For the text-containing cell, return its midpoint in (x, y) coordinate format. 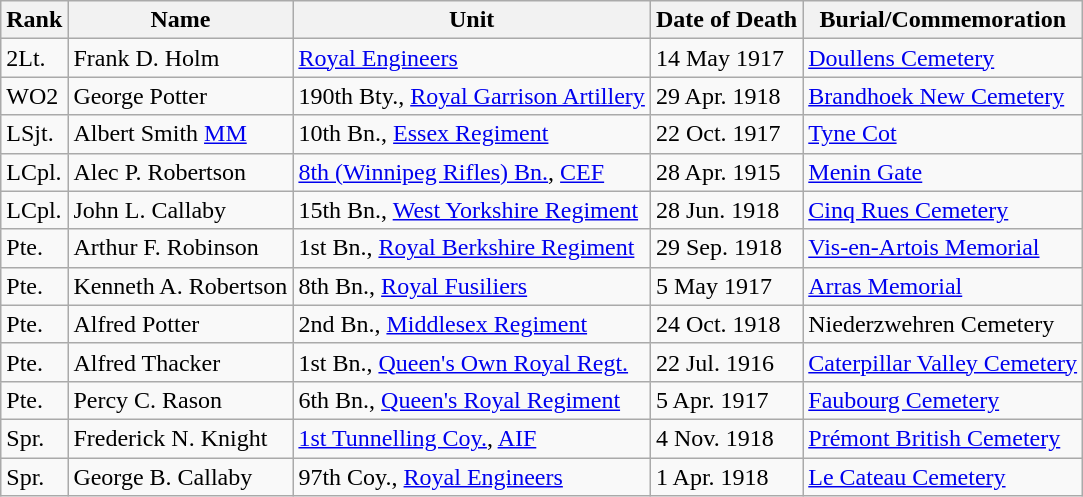
Alfred Potter (180, 324)
Arras Memorial (943, 286)
15th Bn., West Yorkshire Regiment (472, 210)
Name (180, 20)
Arthur F. Robinson (180, 248)
Doullens Cemetery (943, 58)
George Potter (180, 96)
28 Jun. 1918 (726, 210)
Date of Death (726, 20)
22 Oct. 1917 (726, 134)
Le Cateau Cemetery (943, 477)
Alec P. Robertson (180, 172)
Faubourg Cemetery (943, 400)
Prémont British Cemetery (943, 438)
Royal Engineers (472, 58)
22 Jul. 1916 (726, 362)
Niederzwehren Cemetery (943, 324)
Unit (472, 20)
190th Bty., Royal Garrison Artillery (472, 96)
Burial/Commemoration (943, 20)
Menin Gate (943, 172)
Rank (34, 20)
Brandhoek New Cemetery (943, 96)
Alfred Thacker (180, 362)
1 Apr. 1918 (726, 477)
Kenneth A. Robertson (180, 286)
Caterpillar Valley Cemetery (943, 362)
Albert Smith MM (180, 134)
14 May 1917 (726, 58)
10th Bn., Essex Regiment (472, 134)
8th (Winnipeg Rifles) Bn., CEF (472, 172)
5 May 1917 (726, 286)
97th Coy., Royal Engineers (472, 477)
Frederick N. Knight (180, 438)
2Lt. (34, 58)
28 Apr. 1915 (726, 172)
1st Bn., Queen's Own Royal Regt. (472, 362)
29 Sep. 1918 (726, 248)
Tyne Cot (943, 134)
29 Apr. 1918 (726, 96)
WO2 (34, 96)
24 Oct. 1918 (726, 324)
5 Apr. 1917 (726, 400)
2nd Bn., Middlesex Regiment (472, 324)
Cinq Rues Cemetery (943, 210)
8th Bn., Royal Fusiliers (472, 286)
Vis-en-Artois Memorial (943, 248)
George B. Callaby (180, 477)
LSjt. (34, 134)
4 Nov. 1918 (726, 438)
John L. Callaby (180, 210)
Frank D. Holm (180, 58)
1st Bn., Royal Berkshire Regiment (472, 248)
Percy C. Rason (180, 400)
1st Tunnelling Coy., AIF (472, 438)
6th Bn., Queen's Royal Regiment (472, 400)
